Extract the (x, y) coordinate from the center of the cell holding the provided text.  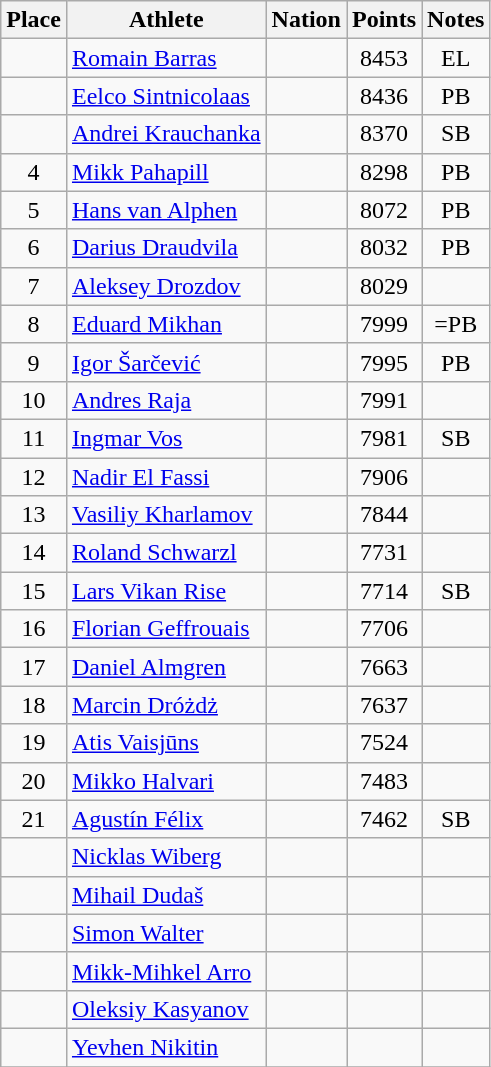
Yevhen Nikitin (166, 1047)
7999 (384, 324)
Mikko Halvari (166, 781)
Oleksiy Kasyanov (166, 1009)
Andres Raja (166, 400)
Nadir El Fassi (166, 477)
20 (34, 781)
8072 (384, 210)
Roland Schwarzl (166, 553)
7462 (384, 819)
Florian Geffrouais (166, 629)
4 (34, 172)
Notes (456, 20)
12 (34, 477)
8029 (384, 286)
7706 (384, 629)
EL (456, 58)
14 (34, 553)
7483 (384, 781)
Romain Barras (166, 58)
11 (34, 438)
Vasiliy Kharlamov (166, 515)
Nation (306, 20)
7663 (384, 667)
15 (34, 591)
8298 (384, 172)
Mikk-Mihkel Arro (166, 971)
Nicklas Wiberg (166, 857)
Agustín Félix (166, 819)
Mihail Dudaš (166, 895)
Aleksey Drozdov (166, 286)
Eelco Sintnicolaas (166, 96)
Mikk Pahapill (166, 172)
5 (34, 210)
Hans van Alphen (166, 210)
7991 (384, 400)
7981 (384, 438)
7637 (384, 705)
Marcin Dróżdż (166, 705)
10 (34, 400)
7524 (384, 743)
19 (34, 743)
8 (34, 324)
Darius Draudvila (166, 248)
6 (34, 248)
Andrei Krauchanka (166, 134)
Athlete (166, 20)
8032 (384, 248)
=PB (456, 324)
16 (34, 629)
7995 (384, 362)
Igor Šarčević (166, 362)
Daniel Almgren (166, 667)
8436 (384, 96)
Place (34, 20)
Lars Vikan Rise (166, 591)
7 (34, 286)
Simon Walter (166, 933)
21 (34, 819)
Points (384, 20)
13 (34, 515)
8370 (384, 134)
9 (34, 362)
7714 (384, 591)
Eduard Mikhan (166, 324)
17 (34, 667)
Atis Vaisjūns (166, 743)
8453 (384, 58)
Ingmar Vos (166, 438)
18 (34, 705)
7844 (384, 515)
7731 (384, 553)
7906 (384, 477)
